From the cell containing the given text, extract its center point as [X, Y] coordinate. 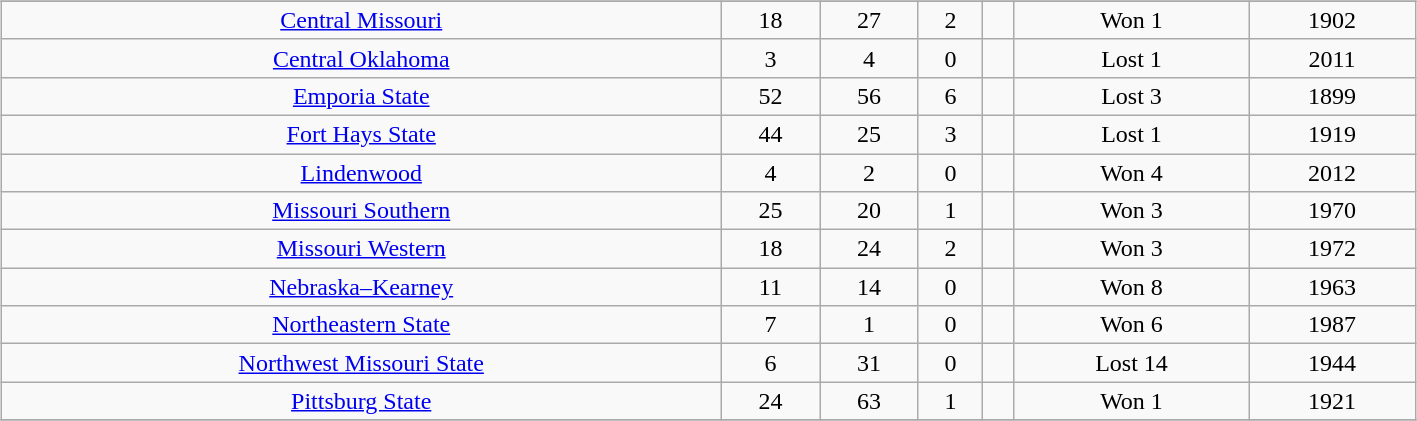
Won 4 [1132, 173]
14 [869, 287]
Pittsburg State [361, 401]
Missouri Southern [361, 211]
Central Oklahoma [361, 58]
20 [869, 211]
Central Missouri [361, 20]
52 [770, 96]
1919 [1332, 134]
Northwest Missouri State [361, 363]
Missouri Western [361, 249]
Lost 3 [1132, 96]
7 [770, 325]
1944 [1332, 363]
1972 [1332, 249]
56 [869, 96]
2012 [1332, 173]
1970 [1332, 211]
27 [869, 20]
Won 8 [1132, 287]
Won 6 [1132, 325]
Emporia State [361, 96]
44 [770, 134]
1987 [1332, 325]
Lindenwood [361, 173]
1963 [1332, 287]
2011 [1332, 58]
63 [869, 401]
31 [869, 363]
11 [770, 287]
Lost 14 [1132, 363]
1921 [1332, 401]
1899 [1332, 96]
Nebraska–Kearney [361, 287]
1902 [1332, 20]
Northeastern State [361, 325]
Fort Hays State [361, 134]
